Capture the cell that displays the provided text and extract its [X, Y] central coordinate. 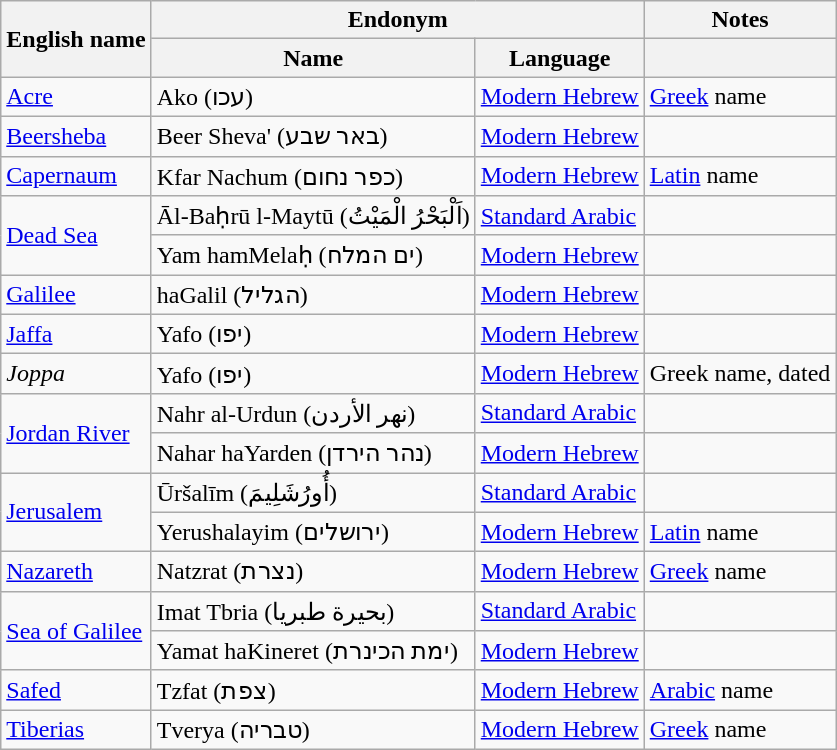
Acre [76, 97]
Beer Sheva' (באר שבע) [313, 136]
haGalil (הגליל) [313, 295]
Beersheba [76, 136]
Jaffa [76, 334]
Jordan River [76, 432]
Greek name, dated [740, 374]
Tiberias [76, 730]
Sea of Galilee [76, 630]
Yam hamMelaḥ (ים המלח) [313, 255]
Arabic name [740, 690]
Ūršalīm (أُورُشَلِيمَ) [313, 492]
Tverya (טבריה) [313, 730]
Dead Sea [76, 236]
Tzfat (צפת) [313, 690]
Yerushalayim (ירושלים) [313, 532]
Ako (עכו) [313, 97]
Joppa [76, 374]
English name [76, 39]
Nazareth [76, 572]
Name [313, 58]
Language [560, 58]
Safed [76, 690]
Nahar haYarden (נהר הירדן) [313, 453]
Jerusalem [76, 512]
Capernaum [76, 176]
Imat Tbria (بحيرة طبريا) [313, 611]
Natzrat (נצרת) [313, 572]
Āl-Baḥrū l-Maytū (اَلْبَحْرُ الْمَيْتُ) [313, 216]
Yamat haKineret (ימת הכינרת) [313, 651]
Galilee [76, 295]
Kfar Nachum (כפר נחום) [313, 176]
Nahr al-Urdun (نهر الأردن) [313, 413]
Endonym [398, 20]
Notes [740, 20]
